For the text-containing cell, return its midpoint in [x, y] coordinate format. 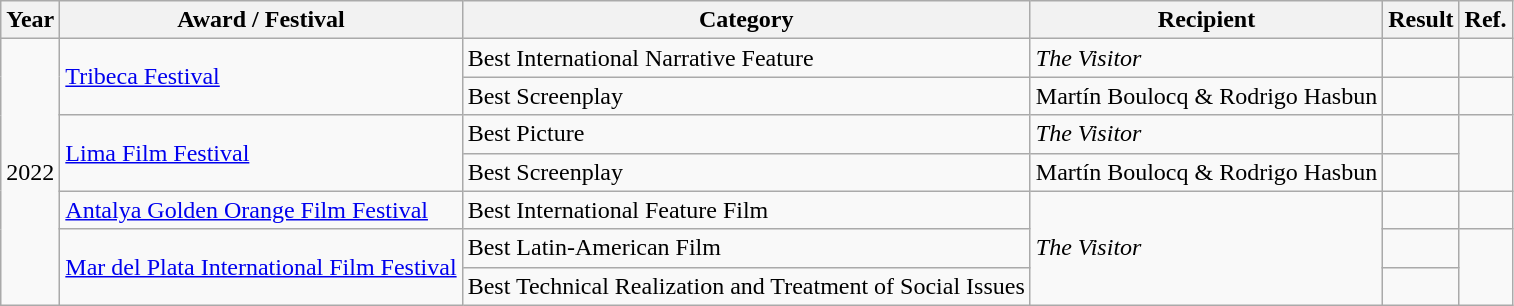
Award / Festival [261, 20]
Best International Feature Film [746, 210]
Antalya Golden Orange Film Festival [261, 210]
Best Technical Realization and Treatment of Social Issues [746, 286]
Best International Narrative Feature [746, 58]
Best Picture [746, 134]
Year [30, 20]
Tribeca Festival [261, 77]
2022 [30, 172]
Recipient [1206, 20]
Category [746, 20]
Mar del Plata International Film Festival [261, 267]
Best Latin-American Film [746, 248]
Lima Film Festival [261, 153]
Result [1421, 20]
Ref. [1486, 20]
